Capture the cell that displays the provided text and extract its (x, y) central coordinate. 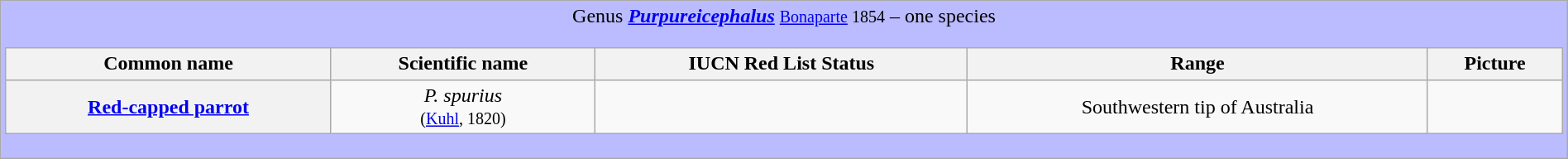
Scientific name (463, 64)
Southwestern tip of Australia (1198, 106)
Red-capped parrot (169, 106)
Picture (1495, 64)
Common name (169, 64)
IUCN Red List Status (782, 64)
Range (1198, 64)
P. spurius (Kuhl, 1820) (463, 106)
